Detect which cell encompasses the target text, then output its [x, y] center coordinate. 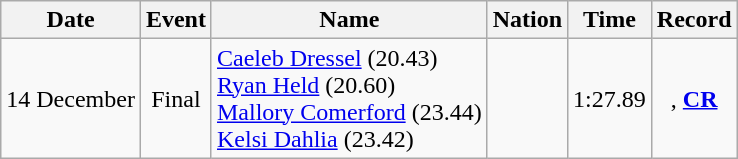
Date [71, 20]
Record [694, 20]
Final [176, 98]
1:27.89 [610, 98]
, CR [694, 98]
Name [349, 20]
Nation [527, 20]
14 December [71, 98]
Time [610, 20]
Event [176, 20]
Caeleb Dressel (20.43)Ryan Held (20.60)Mallory Comerford (23.44)Kelsi Dahlia (23.42) [349, 98]
